From the cell containing the given text, extract its center point as (x, y) coordinate. 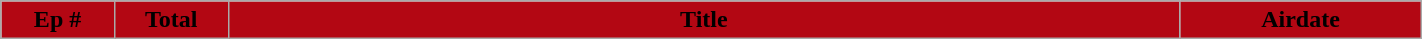
Airdate (1300, 20)
Total (171, 20)
Title (704, 20)
Ep # (58, 20)
